Capture the cell that displays the provided text and extract its (X, Y) central coordinate. 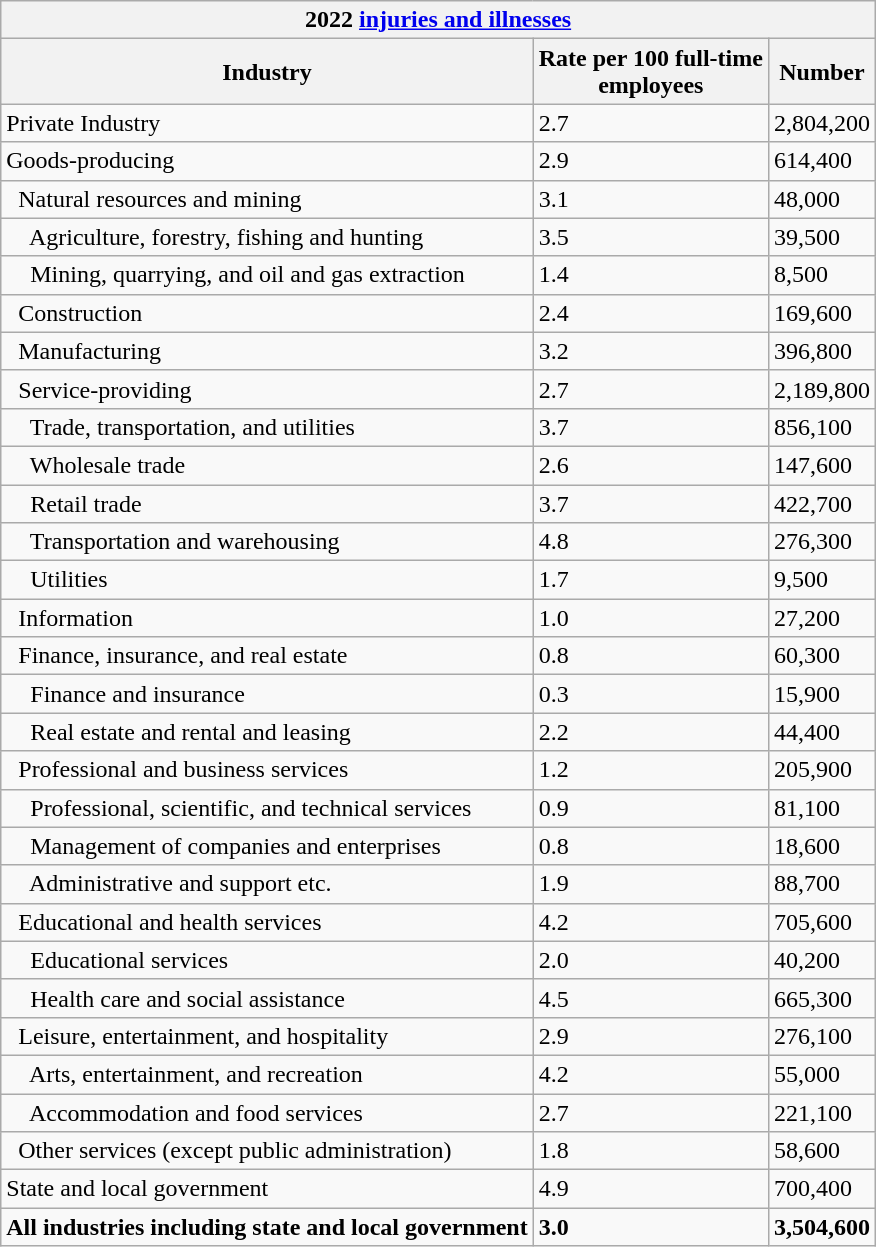
3.0 (650, 1227)
15,900 (822, 694)
0.9 (650, 808)
27,200 (822, 618)
88,700 (822, 884)
4.8 (650, 542)
2.0 (650, 960)
Utilities (267, 580)
Mining, quarrying, and oil and gas extraction (267, 275)
0.3 (650, 694)
205,900 (822, 770)
1.9 (650, 884)
Professional and business services (267, 770)
276,100 (822, 1036)
614,400 (822, 161)
2.6 (650, 465)
39,500 (822, 237)
Construction (267, 313)
44,400 (822, 732)
Retail trade (267, 503)
276,300 (822, 542)
705,600 (822, 922)
18,600 (822, 846)
Accommodation and food services (267, 1113)
221,100 (822, 1113)
9,500 (822, 580)
Service-providing (267, 389)
665,300 (822, 998)
856,100 (822, 427)
58,600 (822, 1151)
Manufacturing (267, 351)
1.4 (650, 275)
Educational services (267, 960)
700,400 (822, 1189)
Real estate and rental and leasing (267, 732)
422,700 (822, 503)
Goods-producing (267, 161)
3.2 (650, 351)
1.7 (650, 580)
Private Industry (267, 123)
2.2 (650, 732)
Wholesale trade (267, 465)
Finance, insurance, and real estate (267, 656)
3,504,600 (822, 1227)
2.4 (650, 313)
Number (822, 72)
Industry (267, 72)
Information (267, 618)
8,500 (822, 275)
Natural resources and mining (267, 199)
55,000 (822, 1074)
Finance and insurance (267, 694)
All industries including state and local government (267, 1227)
Administrative and support etc. (267, 884)
Leisure, entertainment, and hospitality (267, 1036)
Educational and health services (267, 922)
1.8 (650, 1151)
40,200 (822, 960)
3.5 (650, 237)
State and local government (267, 1189)
4.9 (650, 1189)
2,804,200 (822, 123)
169,600 (822, 313)
Agriculture, forestry, fishing and hunting (267, 237)
Rate per 100 full-timeemployees (650, 72)
1.0 (650, 618)
Other services (except public administration) (267, 1151)
147,600 (822, 465)
Arts, entertainment, and recreation (267, 1074)
2022 injuries and illnesses (438, 20)
60,300 (822, 656)
396,800 (822, 351)
Professional, scientific, and technical services (267, 808)
Transportation and warehousing (267, 542)
Management of companies and enterprises (267, 846)
4.5 (650, 998)
3.1 (650, 199)
48,000 (822, 199)
1.2 (650, 770)
Health care and social assistance (267, 998)
Trade, transportation, and utilities (267, 427)
2,189,800 (822, 389)
81,100 (822, 808)
